Capture the cell that displays the provided text and extract its (x, y) central coordinate. 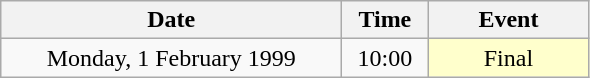
Monday, 1 February 1999 (172, 58)
Final (508, 58)
Time (385, 20)
Event (508, 20)
Date (172, 20)
10:00 (385, 58)
